Capture the cell that displays the provided text and extract its [X, Y] central coordinate. 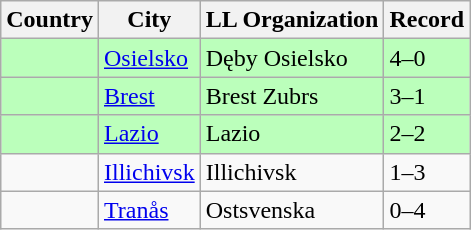
Ostsvenska [292, 210]
Brest Zubrs [292, 96]
Dęby Osielsko [292, 58]
Record [427, 20]
Tranås [149, 210]
City [149, 20]
Brest [149, 96]
1–3 [427, 172]
Osielsko [149, 58]
Country [50, 20]
3–1 [427, 96]
0–4 [427, 210]
4–0 [427, 58]
2–2 [427, 134]
LL Organization [292, 20]
